For the text-containing cell, return its midpoint in (X, Y) coordinate format. 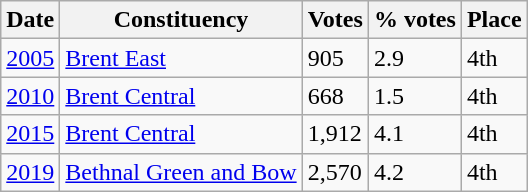
Bethnal Green and Bow (181, 172)
905 (335, 58)
4.1 (414, 134)
Votes (335, 20)
2.9 (414, 58)
668 (335, 96)
2015 (30, 134)
Date (30, 20)
% votes (414, 20)
2,570 (335, 172)
2010 (30, 96)
1,912 (335, 134)
1.5 (414, 96)
Place (494, 20)
2019 (30, 172)
Brent East (181, 58)
4.2 (414, 172)
2005 (30, 58)
Constituency (181, 20)
